Provide the [X, Y] coordinate of the cell's center where the given text is located.  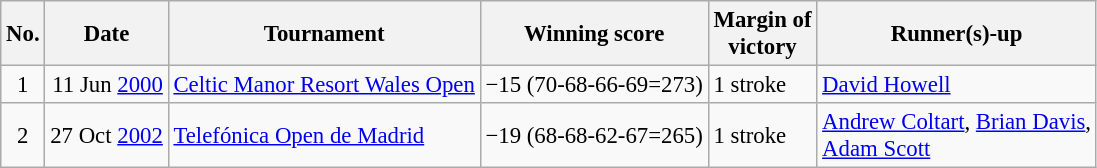
Margin ofvictory [762, 34]
Andrew Coltart, Brian Davis, Adam Scott [957, 136]
Celtic Manor Resort Wales Open [324, 85]
No. [23, 34]
Telefónica Open de Madrid [324, 136]
Date [106, 34]
−15 (70-68-66-69=273) [594, 85]
Tournament [324, 34]
2 [23, 136]
11 Jun 2000 [106, 85]
Winning score [594, 34]
1 [23, 85]
David Howell [957, 85]
−19 (68-68-62-67=265) [594, 136]
27 Oct 2002 [106, 136]
Runner(s)-up [957, 34]
